Locate the cell with the specified text and output its (x, y) center coordinate. 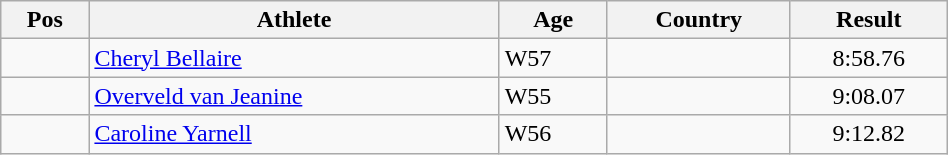
Result (868, 20)
Cheryl Bellaire (294, 58)
Country (698, 20)
Overveld van Jeanine (294, 96)
Caroline Yarnell (294, 134)
Age (553, 20)
W55 (553, 96)
9:08.07 (868, 96)
W56 (553, 134)
W57 (553, 58)
Pos (45, 20)
9:12.82 (868, 134)
8:58.76 (868, 58)
Athlete (294, 20)
